Detect which cell encompasses the target text, then output its (x, y) center coordinate. 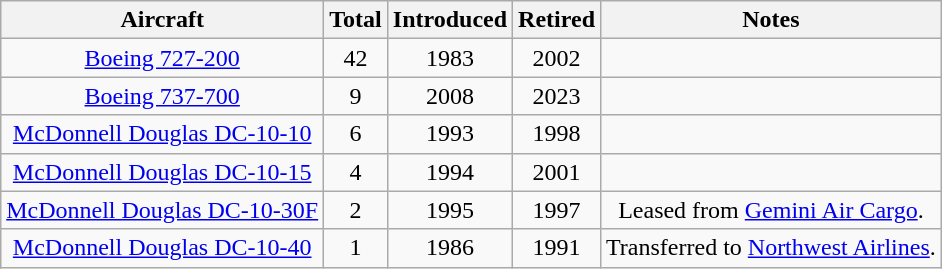
Boeing 737-700 (162, 96)
6 (356, 134)
1 (356, 248)
1983 (450, 58)
McDonnell Douglas DC-10-15 (162, 172)
McDonnell Douglas DC-10-10 (162, 134)
2023 (557, 96)
1986 (450, 248)
1991 (557, 248)
4 (356, 172)
McDonnell Douglas DC-10-30F (162, 210)
Notes (772, 20)
2 (356, 210)
1998 (557, 134)
1995 (450, 210)
1997 (557, 210)
1994 (450, 172)
Leased from Gemini Air Cargo. (772, 210)
1993 (450, 134)
Retired (557, 20)
9 (356, 96)
Boeing 727-200 (162, 58)
2008 (450, 96)
Aircraft (162, 20)
Transferred to Northwest Airlines. (772, 248)
2002 (557, 58)
2001 (557, 172)
Total (356, 20)
42 (356, 58)
McDonnell Douglas DC-10-40 (162, 248)
Introduced (450, 20)
